Search for the cell housing the specified text and yield its (x, y) center coordinate. 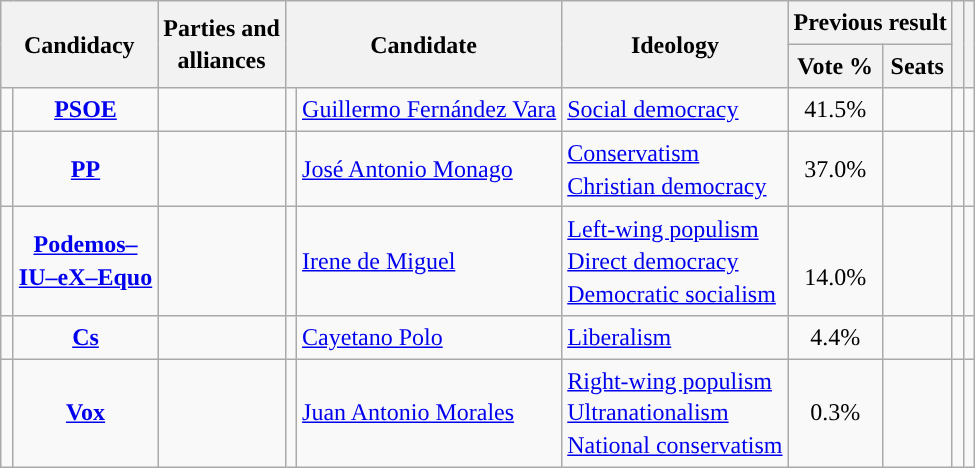
41.5% (835, 110)
PSOE (85, 110)
Juan Antonio Morales (430, 413)
4.4% (835, 336)
Seats (917, 66)
Previous result (870, 22)
Parties andalliances (222, 44)
PP (85, 169)
Liberalism (675, 336)
Vote % (835, 66)
14.0% (835, 261)
Right-wing populismUltranationalismNational conservatism (675, 413)
Guillermo Fernández Vara (430, 110)
Vox (85, 413)
37.0% (835, 169)
Left-wing populismDirect democracyDemocratic socialism (675, 261)
Podemos–IU–eX–Equo (85, 261)
Cs (85, 336)
Irene de Miguel (430, 261)
Cayetano Polo (430, 336)
Ideology (675, 44)
Social democracy (675, 110)
0.3% (835, 413)
Candidacy (80, 44)
Candidate (423, 44)
ConservatismChristian democracy (675, 169)
José Antonio Monago (430, 169)
